Determine the [X, Y] coordinate at the center of the cell enclosing the given text.  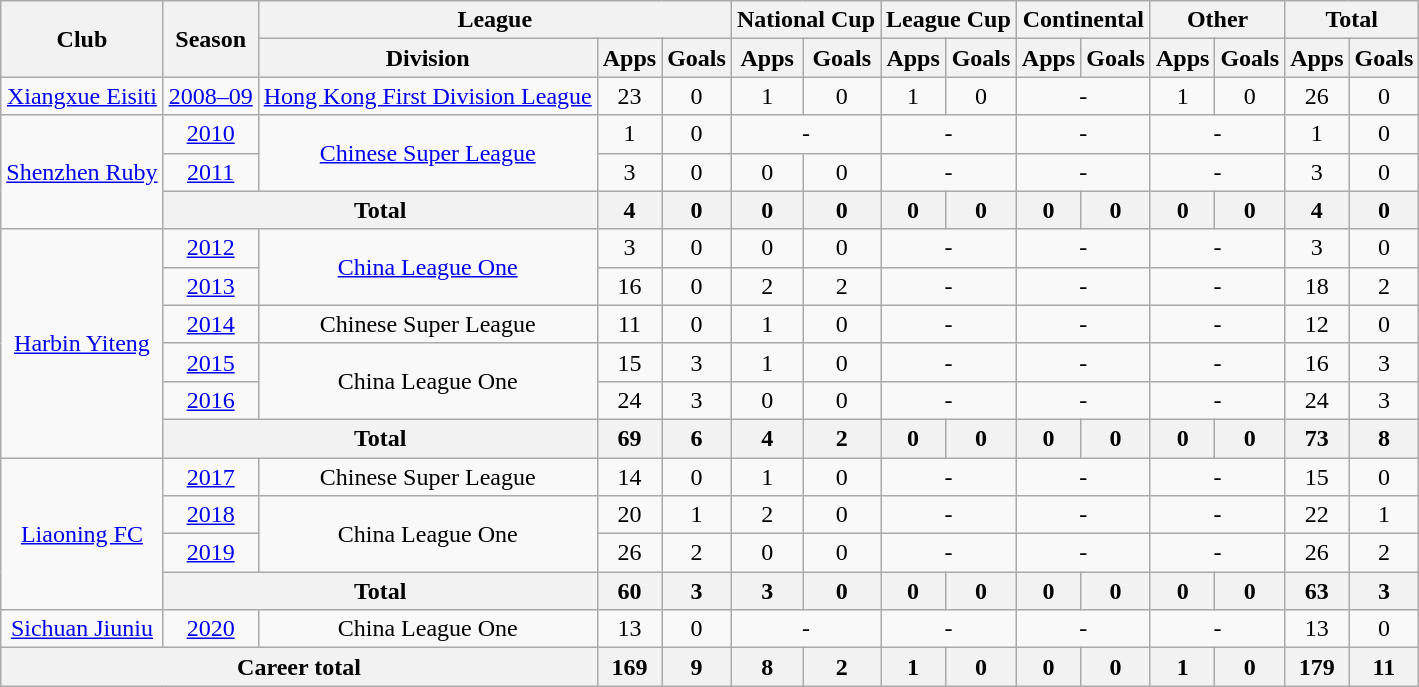
Division [428, 58]
2020 [210, 629]
National Cup [806, 20]
League [494, 20]
2013 [210, 286]
14 [629, 477]
Xiangxue Eisiti [82, 96]
Club [82, 39]
179 [1317, 667]
2010 [210, 134]
2015 [210, 362]
23 [629, 96]
18 [1317, 286]
20 [629, 515]
73 [1317, 438]
Hong Kong First Division League [428, 96]
2019 [210, 553]
League Cup [949, 20]
60 [629, 591]
Other [1217, 20]
2011 [210, 172]
12 [1317, 324]
2016 [210, 400]
Career total [299, 667]
169 [629, 667]
2014 [210, 324]
2012 [210, 248]
Continental [1083, 20]
2008–09 [210, 96]
2018 [210, 515]
Season [210, 39]
9 [697, 667]
6 [697, 438]
2017 [210, 477]
Sichuan Jiuniu [82, 629]
Shenzhen Ruby [82, 172]
22 [1317, 515]
Liaoning FC [82, 534]
Harbin Yiteng [82, 343]
69 [629, 438]
63 [1317, 591]
